Pinpoint the cell where the given text exists, returning its (X, Y) midpoint coordinate. 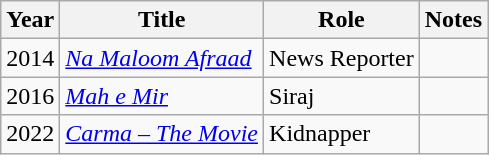
2016 (30, 96)
2022 (30, 134)
News Reporter (342, 58)
Role (342, 20)
Carma – The Movie (162, 134)
Mah e Mir (162, 96)
2014 (30, 58)
Kidnapper (342, 134)
Year (30, 20)
Title (162, 20)
Na Maloom Afraad (162, 58)
Notes (453, 20)
Siraj (342, 96)
